Detect which cell encompasses the target text, then output its (x, y) center coordinate. 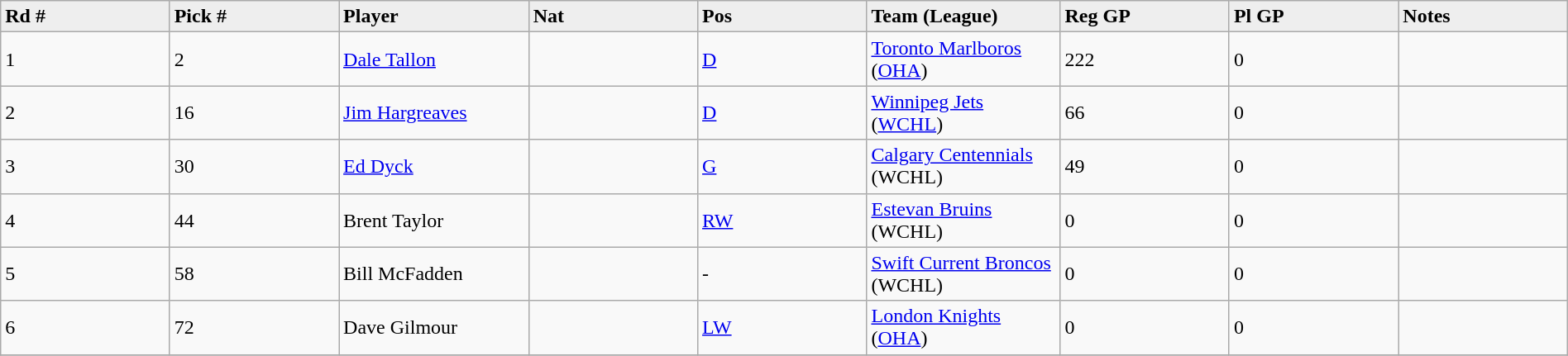
- (782, 274)
Rd # (85, 17)
LW (782, 327)
Dave Gilmour (434, 327)
44 (254, 220)
4 (85, 220)
72 (254, 327)
Notes (1483, 17)
Ed Dyck (434, 167)
Team (League) (963, 17)
Swift Current Broncos (WCHL) (963, 274)
Calgary Centennials (WCHL) (963, 167)
Pick # (254, 17)
London Knights (OHA) (963, 327)
Winnipeg Jets (WCHL) (963, 112)
49 (1145, 167)
58 (254, 274)
5 (85, 274)
Nat (613, 17)
30 (254, 167)
16 (254, 112)
Estevan Bruins (WCHL) (963, 220)
Pl GP (1313, 17)
Pos (782, 17)
Bill McFadden (434, 274)
G (782, 167)
222 (1145, 59)
66 (1145, 112)
RW (782, 220)
Reg GP (1145, 17)
Toronto Marlboros (OHA) (963, 59)
6 (85, 327)
Brent Taylor (434, 220)
Dale Tallon (434, 59)
3 (85, 167)
1 (85, 59)
Player (434, 17)
Jim Hargreaves (434, 112)
